For the text-containing cell, return its midpoint in [X, Y] coordinate format. 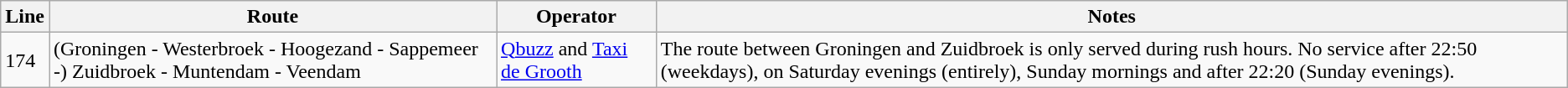
(Groningen - Westerbroek - Hoogezand - Sappemeer -) Zuidbroek - Muntendam - Veendam [272, 60]
Operator [576, 17]
174 [25, 60]
Route [272, 17]
Notes [1112, 17]
Line [25, 17]
Qbuzz and Taxi de Grooth [576, 60]
